Locate the cell with the specified text and output its (x, y) center coordinate. 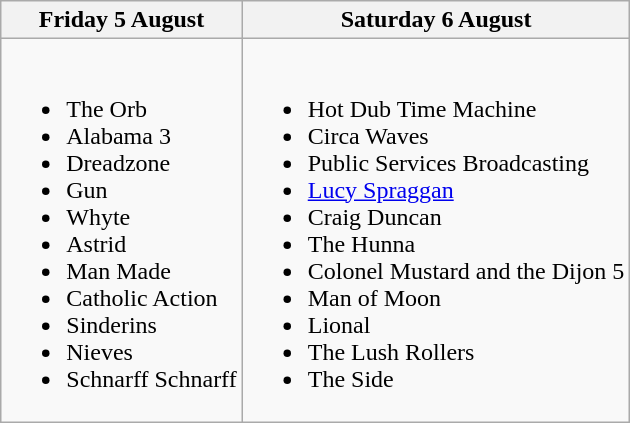
Friday 5 August (122, 20)
The OrbAlabama 3DreadzoneGunWhyteAstridMan MadeCatholic ActionSinderinsNievesSchnarff Schnarff (122, 230)
Saturday 6 August (436, 20)
